Identify which cell holds the provided text, then report its [X, Y] central coordinate. 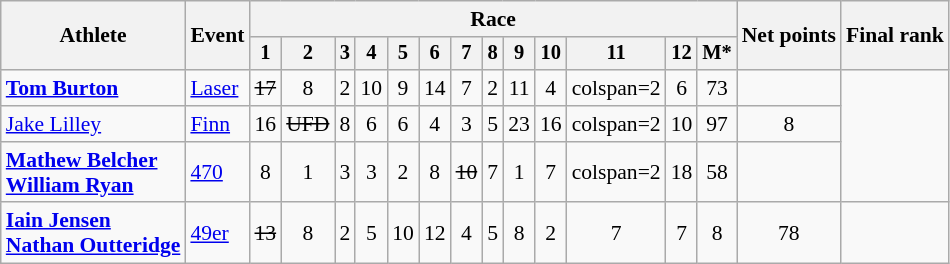
97 [716, 124]
18 [682, 172]
Finn [217, 124]
Jake Lilley [94, 124]
49er [217, 234]
Net points [789, 36]
78 [789, 234]
Final rank [895, 36]
23 [519, 124]
17 [265, 88]
UFD [308, 124]
M* [716, 54]
Mathew BelcherWilliam Ryan [94, 172]
14 [435, 88]
Iain JensenNathan Outteridge [94, 234]
73 [716, 88]
Athlete [94, 36]
Tom Burton [94, 88]
13 [265, 234]
Race [492, 19]
Laser [217, 88]
470 [217, 172]
Event [217, 36]
58 [716, 172]
